Scan for the cell matching the given text and deliver its (X, Y) coordinate at center. 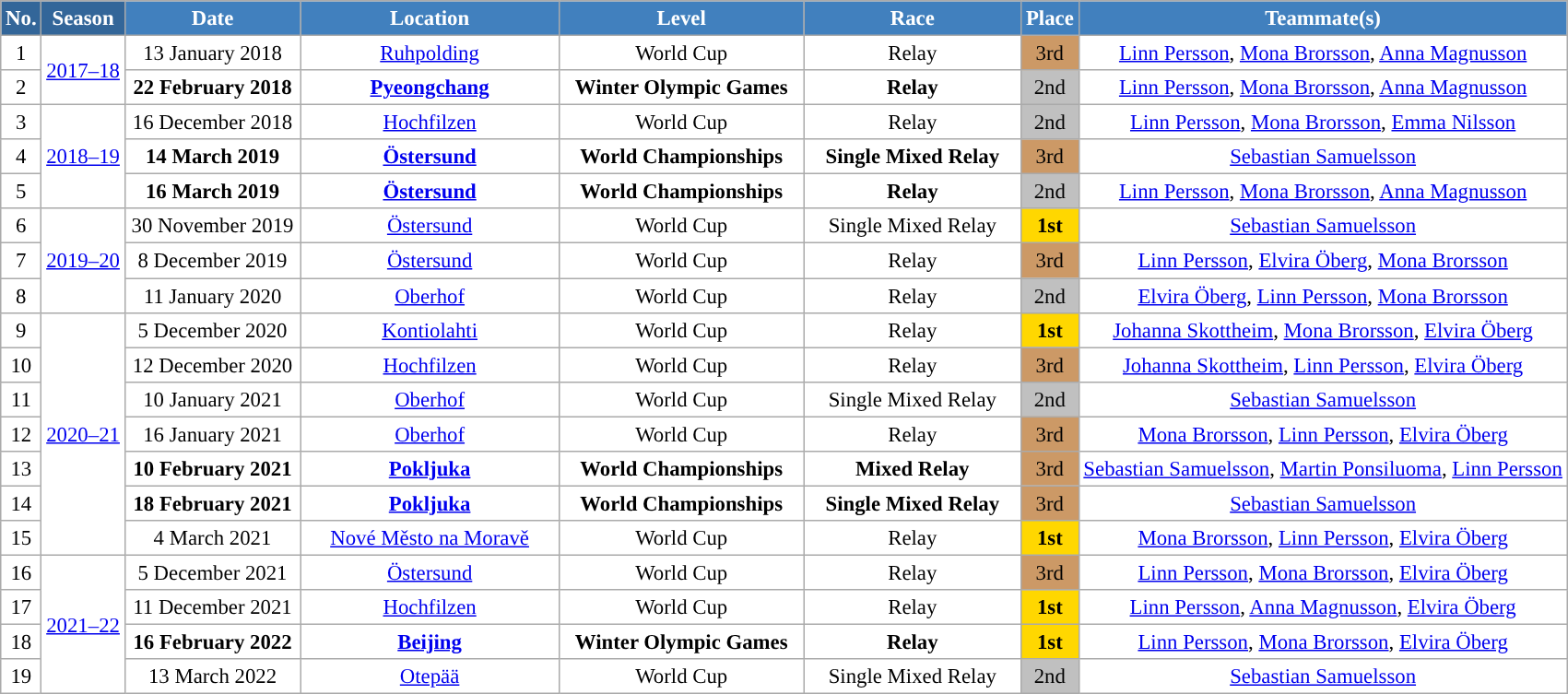
4 March 2021 (212, 538)
10 January 2021 (212, 399)
Johanna Skottheim, Mona Brorsson, Elvira Öberg (1323, 330)
5 (21, 192)
2017–18 (83, 70)
18 February 2021 (212, 503)
5 December 2021 (212, 572)
14 March 2019 (212, 157)
13 January 2018 (212, 53)
17 (21, 607)
Sebastian Samuelsson, Martin Ponsiluoma, Linn Persson (1323, 469)
Beijing (430, 642)
2020–21 (83, 433)
2018–19 (83, 157)
19 (21, 676)
8 (21, 296)
Teammate(s) (1323, 18)
12 December 2020 (212, 365)
2021–22 (83, 624)
2 (21, 88)
15 (21, 538)
Level (681, 18)
7 (21, 261)
No. (21, 18)
5 December 2020 (212, 330)
Pyeongchang (430, 88)
14 (21, 503)
Linn Persson, Elvira Öberg, Mona Brorsson (1323, 261)
16 (21, 572)
11 (21, 399)
Mixed Relay (913, 469)
8 December 2019 (212, 261)
Nové Město na Moravě (430, 538)
10 (21, 365)
Location (430, 18)
11 December 2021 (212, 607)
11 January 2020 (212, 296)
2019–20 (83, 260)
Johanna Skottheim, Linn Persson, Elvira Öberg (1323, 365)
16 December 2018 (212, 123)
4 (21, 157)
Linn Persson, Anna Magnusson, Elvira Öberg (1323, 607)
18 (21, 642)
30 November 2019 (212, 226)
Linn Persson, Mona Brorsson, Emma Nilsson (1323, 123)
Otepää (430, 676)
12 (21, 434)
Kontiolahti (430, 330)
Ruhpolding (430, 53)
Season (83, 18)
22 February 2018 (212, 88)
Race (913, 18)
Elvira Öberg, Linn Persson, Mona Brorsson (1323, 296)
3 (21, 123)
9 (21, 330)
13 March 2022 (212, 676)
16 January 2021 (212, 434)
6 (21, 226)
10 February 2021 (212, 469)
16 February 2022 (212, 642)
Date (212, 18)
13 (21, 469)
16 March 2019 (212, 192)
Place (1050, 18)
1 (21, 53)
